Return [X, Y] of the center of cell containing provided text 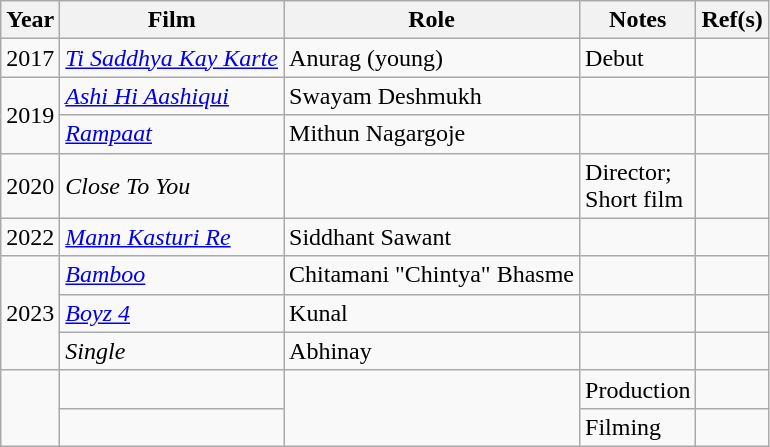
Kunal [432, 313]
Abhinay [432, 351]
Swayam Deshmukh [432, 96]
Director;Short film [638, 186]
Single [172, 351]
Debut [638, 58]
Close To You [172, 186]
Year [30, 20]
2022 [30, 237]
Production [638, 389]
2017 [30, 58]
Bamboo [172, 275]
Filming [638, 427]
Chitamani "Chintya" Bhasme [432, 275]
Ashi Hi Aashiqui [172, 96]
2020 [30, 186]
Role [432, 20]
Anurag (young) [432, 58]
2019 [30, 115]
Rampaat [172, 134]
Mann Kasturi Re [172, 237]
Film [172, 20]
Notes [638, 20]
2023 [30, 313]
Ti Saddhya Kay Karte [172, 58]
Boyz 4 [172, 313]
Ref(s) [732, 20]
Siddhant Sawant [432, 237]
Mithun Nagargoje [432, 134]
